For the text-containing cell, return its midpoint in (X, Y) coordinate format. 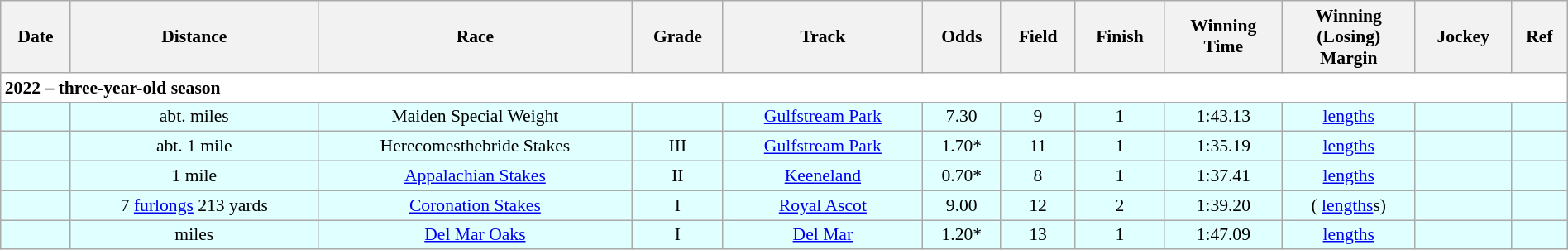
9 (1038, 117)
Jockey (1464, 36)
9.00 (962, 205)
13 (1038, 235)
1:37.41 (1224, 176)
Track (823, 36)
Herecomesthebride Stakes (475, 147)
Distance (194, 36)
0.70* (962, 176)
Odds (962, 36)
Royal Ascot (823, 205)
8 (1038, 176)
Coronation Stakes (475, 205)
7 furlongs 213 yards (194, 205)
( lengthss) (1349, 205)
1.20* (962, 235)
abt. 1 mile (194, 147)
Keeneland (823, 176)
1:35.19 (1224, 147)
II (678, 176)
2 (1120, 205)
Field (1038, 36)
12 (1038, 205)
1.70* (962, 147)
2022 – three-year-old season (784, 88)
1 mile (194, 176)
Ref (1540, 36)
1:43.13 (1224, 117)
11 (1038, 147)
Maiden Special Weight (475, 117)
1:39.20 (1224, 205)
Finish (1120, 36)
III (678, 147)
Grade (678, 36)
7.30 (962, 117)
Date (36, 36)
Race (475, 36)
WinningTime (1224, 36)
Del Mar (823, 235)
1:47.09 (1224, 235)
miles (194, 235)
Appalachian Stakes (475, 176)
Del Mar Oaks (475, 235)
abt. miles (194, 117)
Winning(Losing)Margin (1349, 36)
